Locate the cell with the specified text and output its [X, Y] center coordinate. 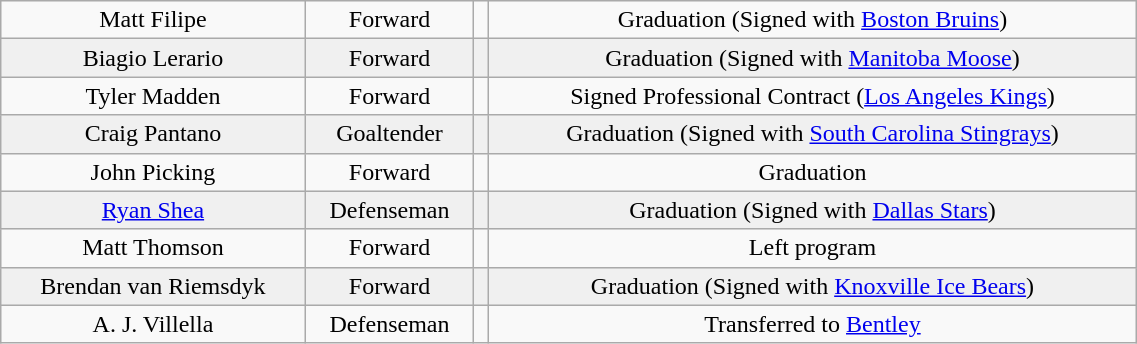
Graduation [812, 172]
Brendan van Riemsdyk [153, 286]
Matt Thomson [153, 248]
Graduation (Signed with Boston Bruins) [812, 20]
Matt Filipe [153, 20]
Left program [812, 248]
Graduation (Signed with South Carolina Stingrays) [812, 134]
Transferred to Bentley [812, 324]
Biagio Lerario [153, 58]
Ryan Shea [153, 210]
A. J. Villella [153, 324]
Graduation (Signed with Knoxville Ice Bears) [812, 286]
Tyler Madden [153, 96]
Signed Professional Contract (Los Angeles Kings) [812, 96]
Graduation (Signed with Dallas Stars) [812, 210]
John Picking [153, 172]
Graduation (Signed with Manitoba Moose) [812, 58]
Craig Pantano [153, 134]
Goaltender [390, 134]
